Return the [X, Y] coordinate for the center point of the cell that contains the specified text.  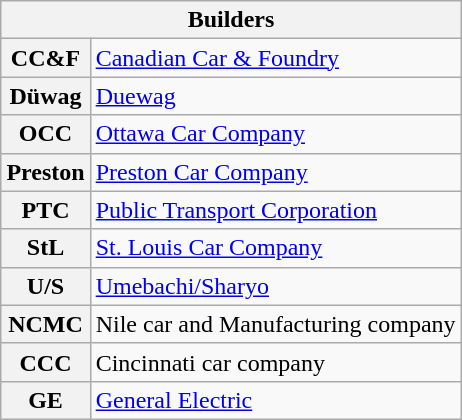
OCC [46, 134]
NCMC [46, 324]
Canadian Car & Foundry [276, 58]
General Electric [276, 400]
Düwag [46, 96]
Ottawa Car Company [276, 134]
Cincinnati car company [276, 362]
Duewag [276, 96]
CCC [46, 362]
CC&F [46, 58]
St. Louis Car Company [276, 248]
Builders [231, 20]
GE [46, 400]
Public Transport Corporation [276, 210]
StL [46, 248]
U/S [46, 286]
Preston [46, 172]
Preston Car Company [276, 172]
Umebachi/Sharyo [276, 286]
PTC [46, 210]
Nile car and Manufacturing company [276, 324]
